Find where the given text appears and provide that cell's center as [x, y] coordinate. 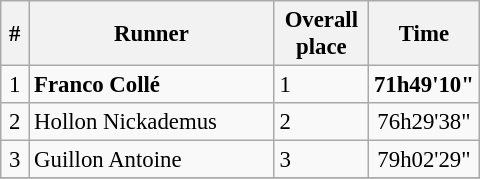
Time [424, 34]
Hollon Nickademus [152, 122]
# [15, 34]
Guillon Antoine [152, 160]
76h29'38" [424, 122]
79h02'29" [424, 160]
Runner [152, 34]
71h49'10" [424, 85]
Overall place [322, 34]
Franco Collé [152, 85]
